Search for the cell housing the specified text and yield its [X, Y] center coordinate. 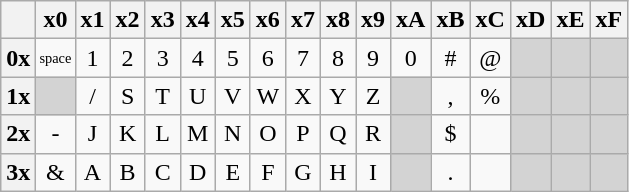
X [302, 96]
E [232, 172]
, [450, 96]
x3 [162, 20]
0x [18, 58]
6 [268, 58]
W [268, 96]
% [490, 96]
x2 [128, 20]
3x [18, 172]
N [232, 134]
T [162, 96]
V [232, 96]
space [56, 58]
S [128, 96]
xA [411, 20]
x4 [198, 20]
xD [530, 20]
x7 [302, 20]
M [198, 134]
- [56, 134]
8 [338, 58]
C [162, 172]
$ [450, 134]
x1 [92, 20]
x8 [338, 20]
G [302, 172]
H [338, 172]
xE [570, 20]
# [450, 58]
x6 [268, 20]
xC [490, 20]
xB [450, 20]
Z [374, 96]
O [268, 134]
Y [338, 96]
x0 [56, 20]
F [268, 172]
0 [411, 58]
x9 [374, 20]
1x [18, 96]
. [450, 172]
& [56, 172]
R [374, 134]
/ [92, 96]
2 [128, 58]
7 [302, 58]
D [198, 172]
5 [232, 58]
3 [162, 58]
U [198, 96]
xF [609, 20]
P [302, 134]
@ [490, 58]
A [92, 172]
Q [338, 134]
x5 [232, 20]
I [374, 172]
B [128, 172]
4 [198, 58]
2x [18, 134]
K [128, 134]
9 [374, 58]
L [162, 134]
1 [92, 58]
J [92, 134]
